Locate the cell with the specified text and output its [x, y] center coordinate. 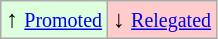
↑ Promoted [54, 20]
↓ Relegated [162, 20]
